Return (x, y) of the center of cell containing provided text 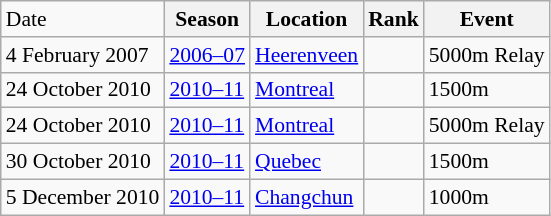
1000m (487, 197)
30 October 2010 (83, 162)
Quebec (306, 162)
Changchun (306, 197)
Date (83, 19)
Location (306, 19)
4 February 2007 (83, 55)
5 December 2010 (83, 197)
Rank (394, 19)
Heerenveen (306, 55)
Event (487, 19)
Season (207, 19)
2006–07 (207, 55)
